Search for the cell housing the specified text and yield its (X, Y) center coordinate. 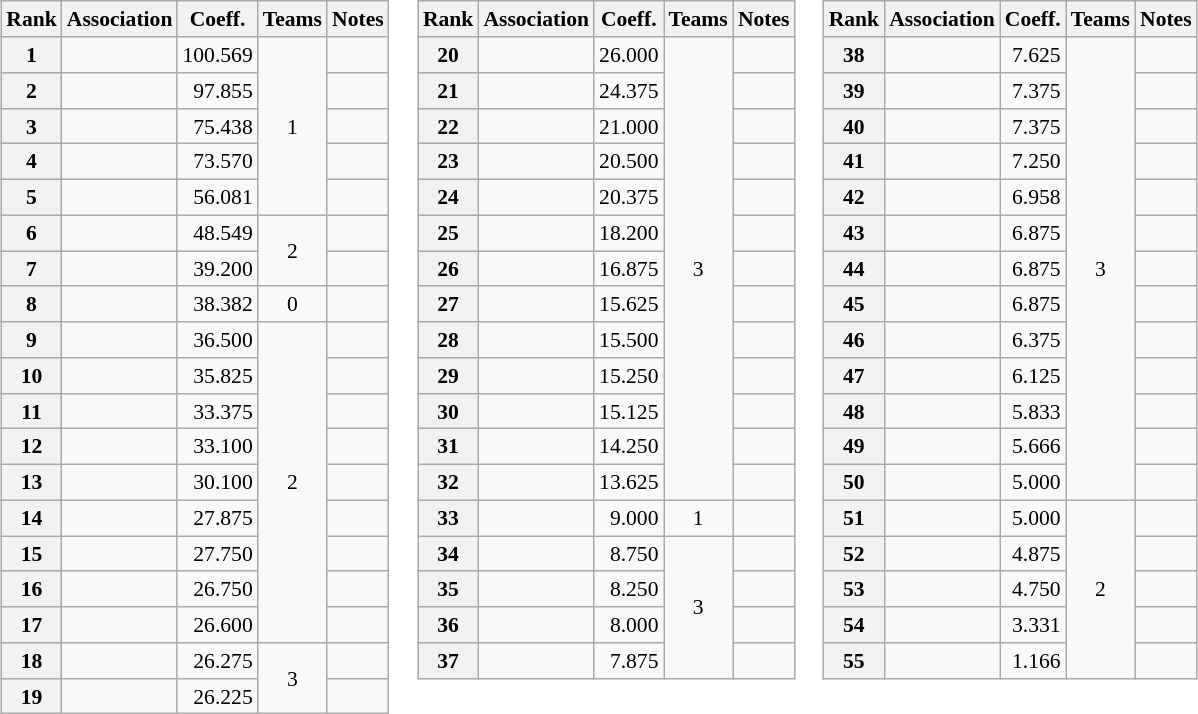
13 (32, 482)
6.125 (1033, 376)
45 (854, 304)
42 (854, 197)
38.382 (217, 304)
4.750 (1033, 589)
20.375 (628, 197)
3.331 (1033, 625)
28 (448, 340)
47 (854, 376)
35.825 (217, 376)
39 (854, 91)
0 (292, 304)
31 (448, 447)
46 (854, 340)
21 (448, 91)
100.569 (217, 55)
8.000 (628, 625)
15.125 (628, 411)
8.750 (628, 554)
7.625 (1033, 55)
11 (32, 411)
27.875 (217, 518)
16.875 (628, 269)
27 (448, 304)
27.750 (217, 554)
48.549 (217, 233)
6.958 (1033, 197)
24.375 (628, 91)
26 (448, 269)
29 (448, 376)
25 (448, 233)
9 (32, 340)
30.100 (217, 482)
14 (32, 518)
16 (32, 589)
40 (854, 126)
97.855 (217, 91)
4.875 (1033, 554)
55 (854, 661)
15.625 (628, 304)
53 (854, 589)
32 (448, 482)
35 (448, 589)
44 (854, 269)
54 (854, 625)
49 (854, 447)
8 (32, 304)
18 (32, 661)
30 (448, 411)
22 (448, 126)
56.081 (217, 197)
7.250 (1033, 162)
24 (448, 197)
23 (448, 162)
21.000 (628, 126)
26.600 (217, 625)
38 (854, 55)
43 (854, 233)
75.438 (217, 126)
19 (32, 696)
1.166 (1033, 661)
26.225 (217, 696)
51 (854, 518)
13.625 (628, 482)
7.875 (628, 661)
48 (854, 411)
37 (448, 661)
15.250 (628, 376)
26.275 (217, 661)
34 (448, 554)
20.500 (628, 162)
4 (32, 162)
17 (32, 625)
5.666 (1033, 447)
52 (854, 554)
12 (32, 447)
26.750 (217, 589)
50 (854, 482)
9.000 (628, 518)
5.833 (1033, 411)
8.250 (628, 589)
33 (448, 518)
18.200 (628, 233)
36 (448, 625)
73.570 (217, 162)
33.100 (217, 447)
20 (448, 55)
7 (32, 269)
36.500 (217, 340)
5 (32, 197)
6 (32, 233)
41 (854, 162)
6.375 (1033, 340)
15.500 (628, 340)
14.250 (628, 447)
33.375 (217, 411)
15 (32, 554)
10 (32, 376)
39.200 (217, 269)
26.000 (628, 55)
